Search for the cell housing the specified text and yield its (X, Y) center coordinate. 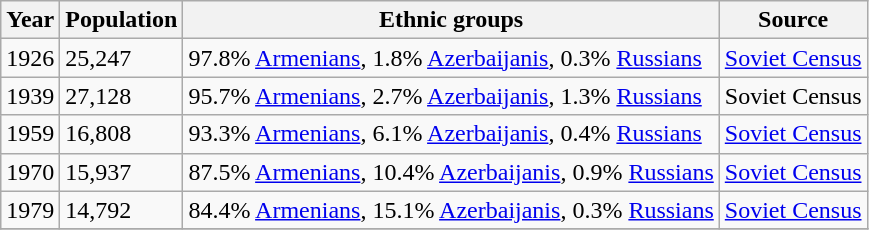
Year (30, 20)
27,128 (122, 96)
Ethnic groups (451, 20)
Source (793, 20)
93.3% Armenians, 6.1% Azerbaijanis, 0.4% Russians (451, 134)
Population (122, 20)
14,792 (122, 210)
1939 (30, 96)
95.7% Armenians, 2.7% Azerbaijanis, 1.3% Russians (451, 96)
15,937 (122, 172)
16,808 (122, 134)
84.4% Armenians, 15.1% Azerbaijanis, 0.3% Russians (451, 210)
1979 (30, 210)
1926 (30, 58)
97.8% Armenians, 1.8% Azerbaijanis, 0.3% Russians (451, 58)
1970 (30, 172)
1959 (30, 134)
87.5% Armenians, 10.4% Azerbaijanis, 0.9% Russians (451, 172)
25,247 (122, 58)
